For the text-containing cell, return its midpoint in [x, y] coordinate format. 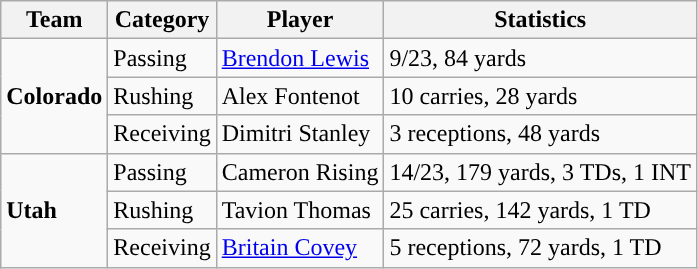
Category [162, 20]
Brendon Lewis [300, 58]
Team [54, 20]
Colorado [54, 96]
5 receptions, 72 yards, 1 TD [540, 248]
Britain Covey [300, 248]
25 carries, 142 yards, 1 TD [540, 210]
Cameron Rising [300, 172]
Tavion Thomas [300, 210]
Player [300, 20]
14/23, 179 yards, 3 TDs, 1 INT [540, 172]
9/23, 84 yards [540, 58]
10 carries, 28 yards [540, 96]
3 receptions, 48 yards [540, 134]
Alex Fontenot [300, 96]
Statistics [540, 20]
Utah [54, 210]
Dimitri Stanley [300, 134]
